Return the (X, Y) coordinate for the center point of the cell that contains the specified text.  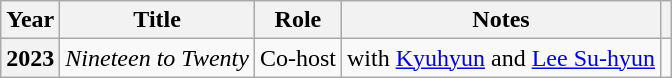
Year (30, 20)
with Kyuhyun and Lee Su-hyun (500, 58)
2023 (30, 58)
Notes (500, 20)
Co-host (298, 58)
Title (158, 20)
Role (298, 20)
Nineteen to Twenty (158, 58)
